Search for the cell housing the specified text and yield its (x, y) center coordinate. 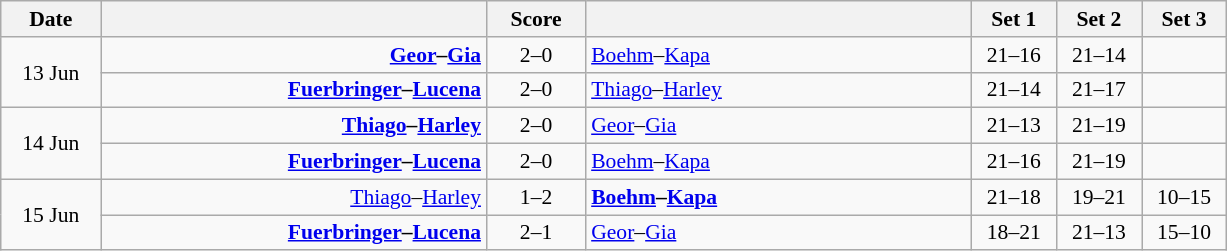
18–21 (1014, 233)
15–10 (1184, 233)
19–21 (1098, 197)
15 Jun (51, 214)
14 Jun (51, 144)
21–18 (1014, 197)
10–15 (1184, 197)
Set 3 (1184, 19)
21–17 (1098, 90)
Set 2 (1098, 19)
2–1 (536, 233)
1–2 (536, 197)
Score (536, 19)
Set 1 (1014, 19)
Date (51, 19)
13 Jun (51, 72)
